Determine the [x, y] coordinate at the center of the cell enclosing the given text.  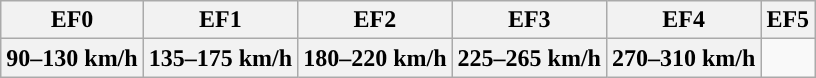
EF0 [72, 20]
135–175 km/h [220, 58]
EF4 [683, 20]
270–310 km/h [683, 58]
EF3 [529, 20]
180–220 km/h [375, 58]
EF1 [220, 20]
EF5 [788, 20]
225–265 km/h [529, 58]
90–130 km/h [72, 58]
EF2 [375, 20]
